Scan for the cell matching the given text and deliver its [X, Y] coordinate at center. 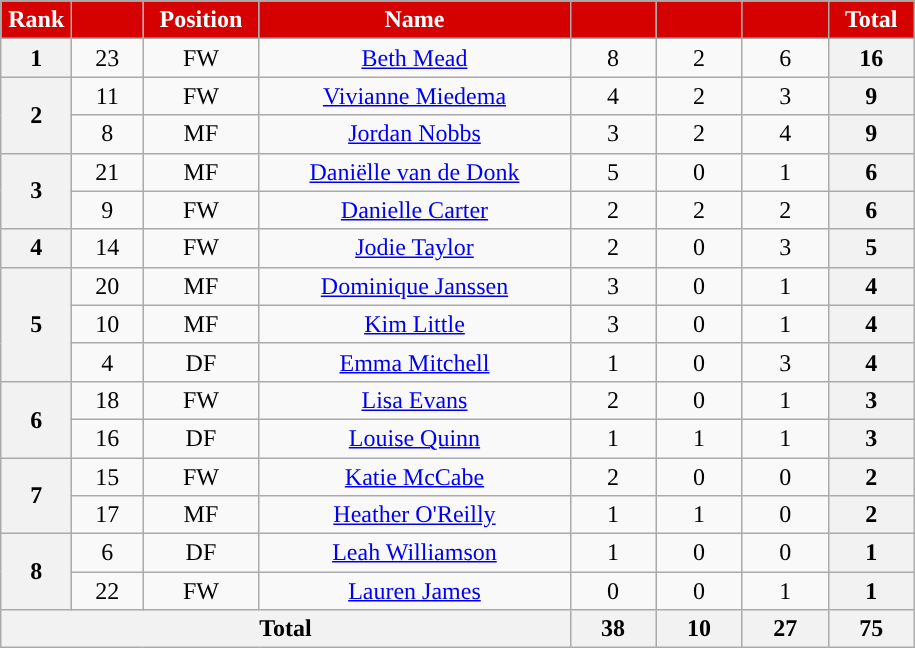
20 [108, 286]
Beth Mead [414, 58]
Name [414, 20]
Emma Mitchell [414, 362]
Louise Quinn [414, 438]
Danielle Carter [414, 210]
18 [108, 400]
Lauren James [414, 591]
Rank [36, 20]
11 [108, 96]
Kim Little [414, 324]
15 [108, 477]
Leah Williamson [414, 553]
Jodie Taylor [414, 248]
Lisa Evans [414, 400]
Position [201, 20]
75 [871, 629]
22 [108, 591]
7 [36, 496]
17 [108, 515]
Katie McCabe [414, 477]
Heather O'Reilly [414, 515]
38 [613, 629]
21 [108, 172]
Vivianne Miedema [414, 96]
27 [785, 629]
Daniëlle van de Donk [414, 172]
Dominique Janssen [414, 286]
23 [108, 58]
Jordan Nobbs [414, 134]
14 [108, 248]
